Scan for the cell matching the given text and deliver its (x, y) coordinate at center. 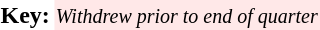
Withdrew prior to end of quarter (186, 15)
